Return [X, Y] of the center of cell containing provided text 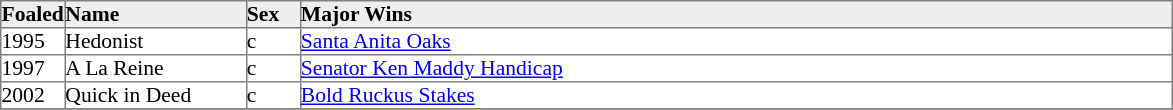
2002 [33, 96]
Senator Ken Maddy Handicap [736, 68]
A La Reine [156, 68]
Major Wins [736, 14]
Santa Anita Oaks [736, 42]
1997 [33, 68]
Name [156, 14]
Foaled [33, 14]
1995 [33, 42]
Bold Ruckus Stakes [736, 96]
Quick in Deed [156, 96]
Hedonist [156, 42]
Sex [273, 14]
